Return the [x, y] coordinate for the center point of the cell that contains the specified text.  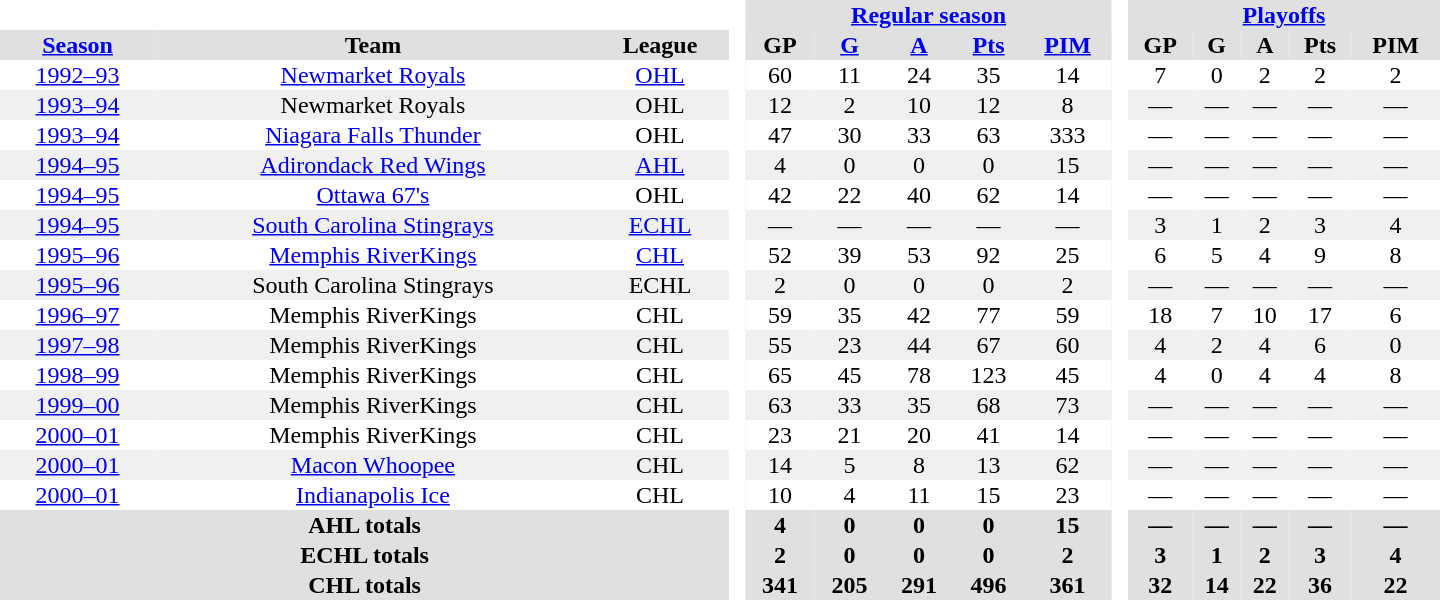
21 [850, 435]
Regular season [928, 15]
AHL totals [364, 525]
53 [919, 255]
36 [1320, 585]
20 [919, 435]
44 [919, 345]
55 [780, 345]
123 [989, 375]
52 [780, 255]
333 [1068, 135]
9 [1320, 255]
47 [780, 135]
92 [989, 255]
CHL totals [364, 585]
ECHL totals [364, 555]
Adirondack Red Wings [373, 165]
1999–00 [78, 405]
67 [989, 345]
AHL [660, 165]
13 [989, 465]
1992–93 [78, 75]
Season [78, 45]
Playoffs [1284, 15]
65 [780, 375]
30 [850, 135]
League [660, 45]
77 [989, 315]
291 [919, 585]
40 [919, 195]
1996–97 [78, 315]
Team [373, 45]
205 [850, 585]
78 [919, 375]
Macon Whoopee [373, 465]
68 [989, 405]
1997–98 [78, 345]
17 [1320, 315]
24 [919, 75]
496 [989, 585]
Niagara Falls Thunder [373, 135]
Ottawa 67's [373, 195]
39 [850, 255]
1998–99 [78, 375]
361 [1068, 585]
25 [1068, 255]
41 [989, 435]
32 [1160, 585]
73 [1068, 405]
Indianapolis Ice [373, 495]
341 [780, 585]
18 [1160, 315]
